Output the (x, y) coordinate of the center of the cell containing the given text.  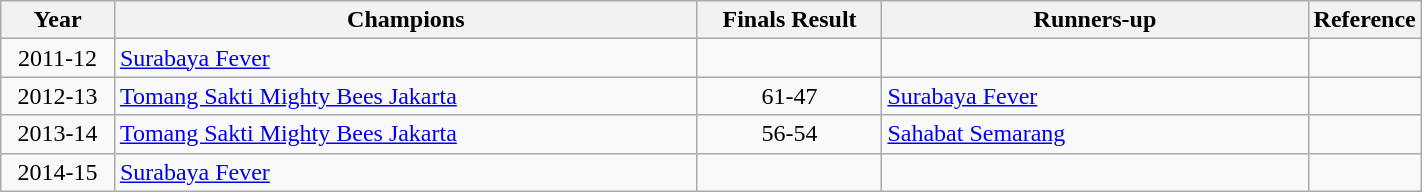
Reference (1364, 20)
2012-13 (58, 96)
Finals Result (790, 20)
61-47 (790, 96)
2011-12 (58, 58)
Year (58, 20)
Champions (406, 20)
2013-14 (58, 134)
2014-15 (58, 172)
Runners-up (1095, 20)
Sahabat Semarang (1095, 134)
56-54 (790, 134)
